Determine the (X, Y) coordinate at the center of the cell enclosing the given text.  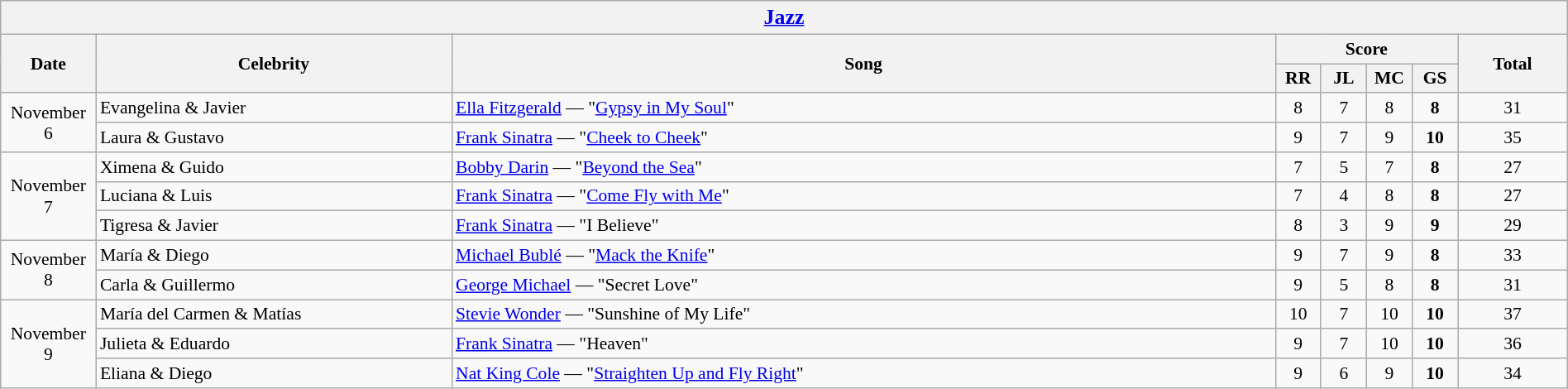
3 (1343, 226)
37 (1513, 315)
Date (48, 63)
Score (1366, 49)
Song (863, 63)
Luciana & Luis (274, 196)
Carla & Guillermo (274, 285)
November 7 (48, 197)
Stevie Wonder — "Sunshine of My Life" (863, 315)
Laura & Gustavo (274, 137)
Eliana & Diego (274, 373)
November 6 (48, 122)
RR (1298, 79)
35 (1513, 137)
Julieta & Eduardo (274, 344)
Tigresa & Javier (274, 226)
Ella Fitzgerald — "Gypsy in My Soul" (863, 108)
Nat King Cole — "Straighten Up and Fly Right" (863, 373)
29 (1513, 226)
Bobby Darin — "Beyond the Sea" (863, 167)
33 (1513, 256)
George Michael — "Secret Love" (863, 285)
November 9 (48, 344)
Frank Sinatra — "Heaven" (863, 344)
Evangelina & Javier (274, 108)
Ximena & Guido (274, 167)
María del Carmen & Matías (274, 315)
GS (1436, 79)
María & Diego (274, 256)
6 (1343, 373)
Celebrity (274, 63)
JL (1343, 79)
MC (1389, 79)
Jazz (784, 17)
Frank Sinatra — "Come Fly with Me" (863, 196)
November 8 (48, 270)
34 (1513, 373)
Frank Sinatra — "I Believe" (863, 226)
Michael Bublé — "Mack the Knife" (863, 256)
36 (1513, 344)
Total (1513, 63)
4 (1343, 196)
Frank Sinatra — "Cheek to Cheek" (863, 137)
